Scan for the cell matching the given text and deliver its (X, Y) coordinate at center. 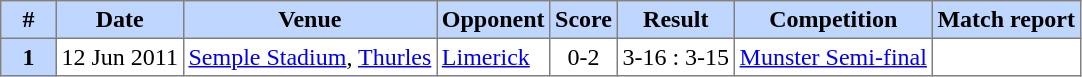
Score (584, 20)
Venue (310, 20)
Limerick (494, 57)
Opponent (494, 20)
12 Jun 2011 (120, 57)
Competition (833, 20)
3-16 : 3-15 (676, 57)
Semple Stadium, Thurles (310, 57)
Result (676, 20)
Match report (1006, 20)
1 (29, 57)
# (29, 20)
Date (120, 20)
0-2 (584, 57)
Munster Semi-final (833, 57)
